Identify which cell holds the provided text, then report its (X, Y) central coordinate. 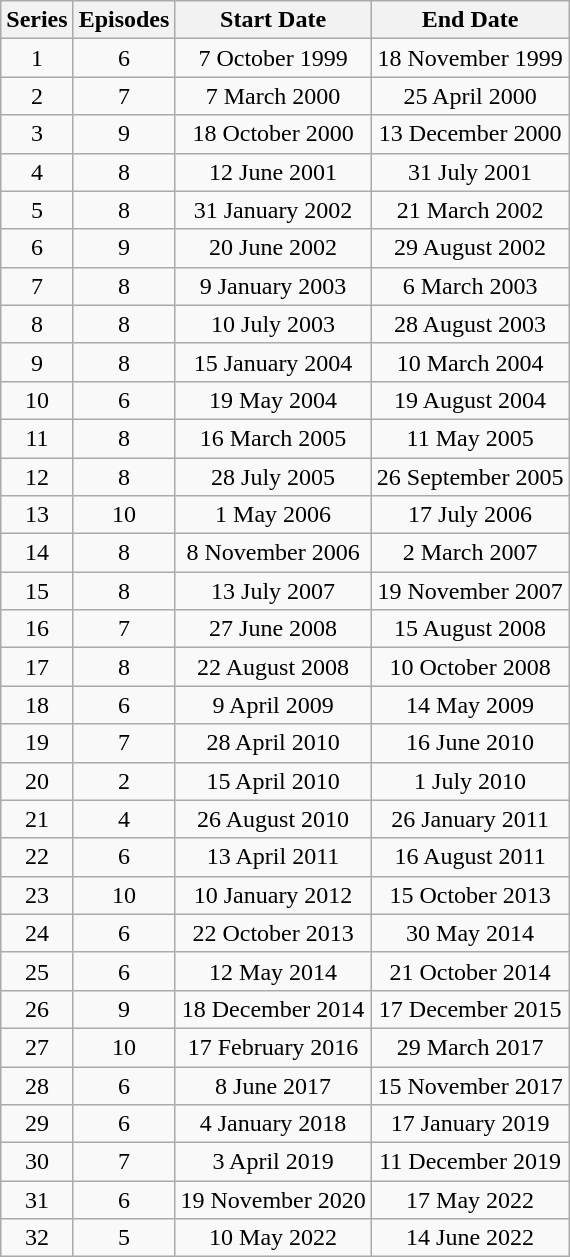
1 July 2010 (470, 781)
12 June 2001 (273, 172)
4 January 2018 (273, 1124)
30 (37, 1162)
20 (37, 781)
10 July 2003 (273, 324)
7 March 2000 (273, 96)
25 April 2000 (470, 96)
Series (37, 20)
8 June 2017 (273, 1085)
6 March 2003 (470, 286)
26 January 2011 (470, 819)
22 (37, 857)
23 (37, 895)
Start Date (273, 20)
11 December 2019 (470, 1162)
31 January 2002 (273, 210)
16 August 2011 (470, 857)
17 (37, 667)
12 May 2014 (273, 971)
29 March 2017 (470, 1047)
21 October 2014 (470, 971)
17 July 2006 (470, 515)
11 (37, 438)
End Date (470, 20)
18 (37, 705)
26 September 2005 (470, 477)
14 May 2009 (470, 705)
19 (37, 743)
13 (37, 515)
27 June 2008 (273, 629)
1 (37, 58)
12 (37, 477)
28 August 2003 (470, 324)
14 June 2022 (470, 1238)
29 August 2002 (470, 248)
Episodes (124, 20)
31 July 2001 (470, 172)
20 June 2002 (273, 248)
15 October 2013 (470, 895)
17 January 2019 (470, 1124)
18 November 1999 (470, 58)
2 March 2007 (470, 553)
28 July 2005 (273, 477)
9 January 2003 (273, 286)
25 (37, 971)
26 August 2010 (273, 819)
15 November 2017 (470, 1085)
19 November 2007 (470, 591)
9 April 2009 (273, 705)
21 March 2002 (470, 210)
13 December 2000 (470, 134)
3 April 2019 (273, 1162)
15 January 2004 (273, 362)
14 (37, 553)
31 (37, 1200)
29 (37, 1124)
18 December 2014 (273, 1009)
11 May 2005 (470, 438)
10 October 2008 (470, 667)
15 August 2008 (470, 629)
13 July 2007 (273, 591)
17 May 2022 (470, 1200)
3 (37, 134)
30 May 2014 (470, 933)
28 April 2010 (273, 743)
24 (37, 933)
15 April 2010 (273, 781)
16 March 2005 (273, 438)
17 February 2016 (273, 1047)
10 January 2012 (273, 895)
10 March 2004 (470, 362)
22 August 2008 (273, 667)
19 November 2020 (273, 1200)
32 (37, 1238)
22 October 2013 (273, 933)
1 May 2006 (273, 515)
13 April 2011 (273, 857)
27 (37, 1047)
17 December 2015 (470, 1009)
15 (37, 591)
10 May 2022 (273, 1238)
19 May 2004 (273, 400)
18 October 2000 (273, 134)
21 (37, 819)
8 November 2006 (273, 553)
26 (37, 1009)
16 (37, 629)
28 (37, 1085)
16 June 2010 (470, 743)
19 August 2004 (470, 400)
7 October 1999 (273, 58)
